Capture the cell that displays the provided text and extract its (X, Y) central coordinate. 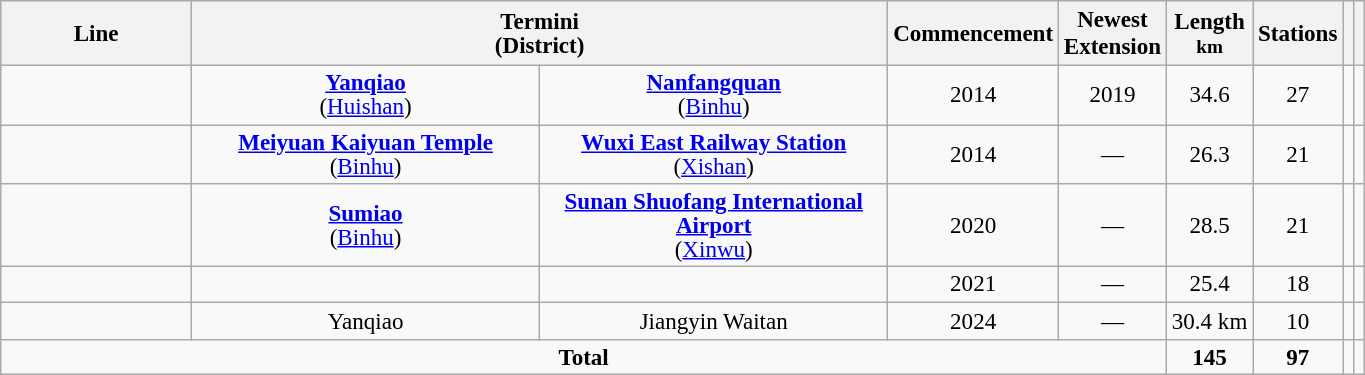
Termini(District) (539, 34)
Jiangyin Waitan (714, 321)
Sunan Shuofang International Airport(Xinwu) (714, 226)
Total (584, 358)
Sumiao(Binhu) (365, 226)
30.4 km (1209, 321)
28.5 (1209, 226)
26.3 (1209, 154)
2020 (974, 226)
Nanfangquan(Binhu) (714, 96)
145 (1209, 358)
Stations (1298, 34)
Line (96, 34)
18 (1298, 284)
Meiyuan Kaiyuan Temple(Binhu) (365, 154)
Commencement (974, 34)
2021 (974, 284)
NewestExtension (1112, 34)
Yanqiao(Huishan) (365, 96)
Yanqiao (365, 321)
34.6 (1209, 96)
Lengthkm (1209, 34)
27 (1298, 96)
25.4 (1209, 284)
Wuxi East Railway Station(Xishan) (714, 154)
10 (1298, 321)
2024 (974, 321)
97 (1298, 358)
2019 (1112, 96)
